Identify which cell holds the provided text, then report its (X, Y) central coordinate. 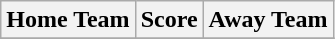
Score (169, 20)
Away Team (268, 20)
Home Team (68, 20)
